Extract the [X, Y] coordinate from the center of the cell holding the provided text.  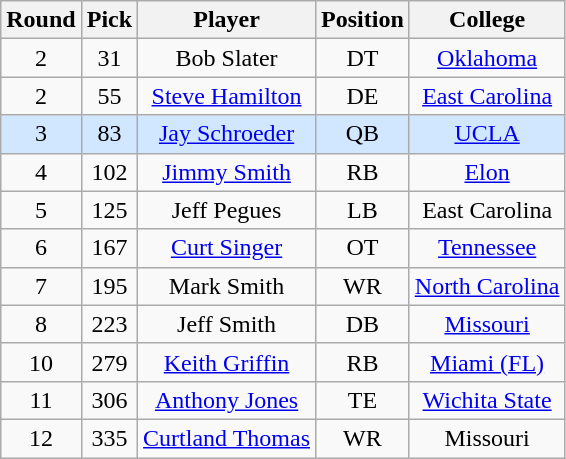
Mark Smith [227, 286]
279 [109, 362]
7 [41, 286]
LB [363, 210]
12 [41, 438]
10 [41, 362]
8 [41, 324]
Anthony Jones [227, 400]
Curt Singer [227, 248]
Pick [109, 20]
6 [41, 248]
Position [363, 20]
Steve Hamilton [227, 96]
335 [109, 438]
5 [41, 210]
3 [41, 134]
DE [363, 96]
TE [363, 400]
4 [41, 172]
College [487, 20]
DB [363, 324]
306 [109, 400]
125 [109, 210]
Jeff Smith [227, 324]
Elon [487, 172]
Keith Griffin [227, 362]
Jay Schroeder [227, 134]
Curtland Thomas [227, 438]
55 [109, 96]
Wichita State [487, 400]
167 [109, 248]
Oklahoma [487, 58]
195 [109, 286]
OT [363, 248]
11 [41, 400]
Jimmy Smith [227, 172]
31 [109, 58]
Tennessee [487, 248]
Miami (FL) [487, 362]
QB [363, 134]
102 [109, 172]
UCLA [487, 134]
Bob Slater [227, 58]
83 [109, 134]
Round [41, 20]
Player [227, 20]
DT [363, 58]
Jeff Pegues [227, 210]
223 [109, 324]
North Carolina [487, 286]
